Extract the (X, Y) coordinate from the center of the cell holding the provided text.  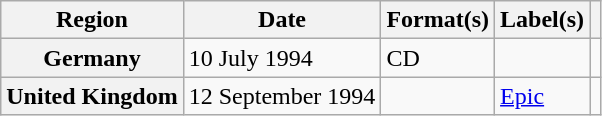
Region (92, 20)
Format(s) (438, 20)
United Kingdom (92, 96)
12 September 1994 (282, 96)
CD (438, 58)
10 July 1994 (282, 58)
Label(s) (542, 20)
Germany (92, 58)
Epic (542, 96)
Date (282, 20)
